Return [x, y] of the center of cell containing provided text 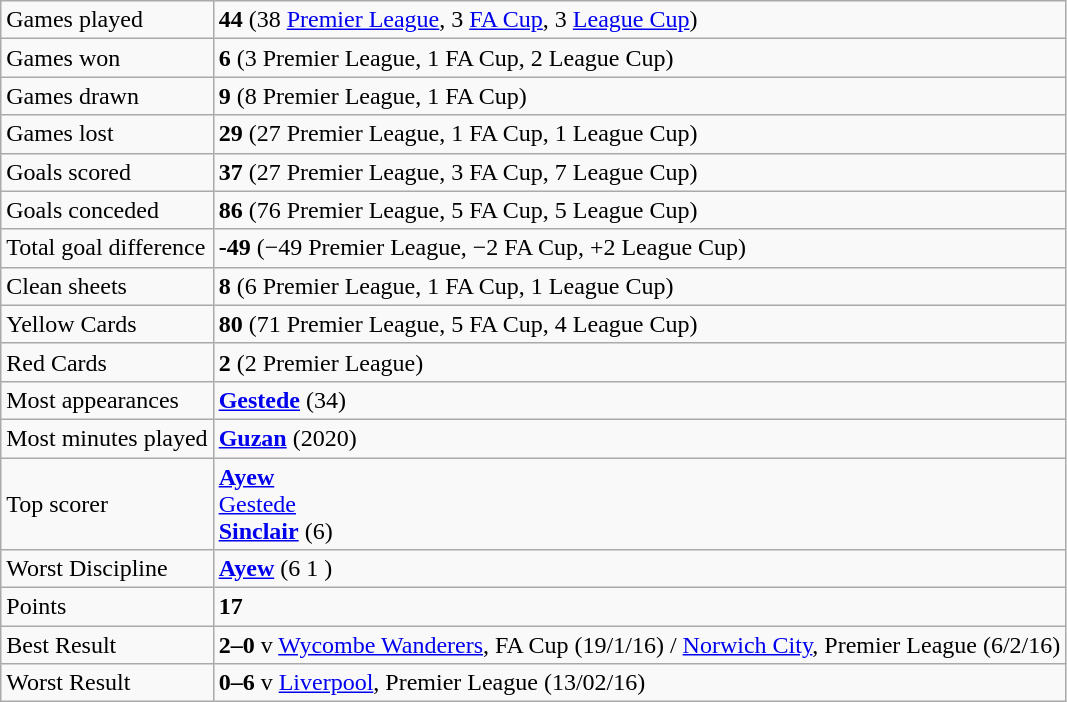
Best Result [107, 645]
Points [107, 607]
Most appearances [107, 400]
Ayew Gestede Sinclair (6) [640, 504]
Total goal difference [107, 248]
Goals conceded [107, 210]
86 (76 Premier League, 5 FA Cup, 5 League Cup) [640, 210]
Worst Result [107, 683]
29 (27 Premier League, 1 FA Cup, 1 League Cup) [640, 134]
Games drawn [107, 96]
0–6 v Liverpool, Premier League (13/02/16) [640, 683]
Gestede (34) [640, 400]
44 (38 Premier League, 3 FA Cup, 3 League Cup) [640, 20]
Most minutes played [107, 438]
Games played [107, 20]
-49 (−49 Premier League, −2 FA Cup, +2 League Cup) [640, 248]
17 [640, 607]
Goals scored [107, 172]
8 (6 Premier League, 1 FA Cup, 1 League Cup) [640, 286]
Worst Discipline [107, 569]
Games won [107, 58]
9 (8 Premier League, 1 FA Cup) [640, 96]
Ayew (6 1 ) [640, 569]
2 (2 Premier League) [640, 362]
Games lost [107, 134]
80 (71 Premier League, 5 FA Cup, 4 League Cup) [640, 324]
Yellow Cards [107, 324]
Clean sheets [107, 286]
Red Cards [107, 362]
Guzan (2020) [640, 438]
2–0 v Wycombe Wanderers, FA Cup (19/1/16) / Norwich City, Premier League (6/2/16) [640, 645]
6 (3 Premier League, 1 FA Cup, 2 League Cup) [640, 58]
Top scorer [107, 504]
37 (27 Premier League, 3 FA Cup, 7 League Cup) [640, 172]
